Determine the [X, Y] coordinate at the center of the cell enclosing the given text.  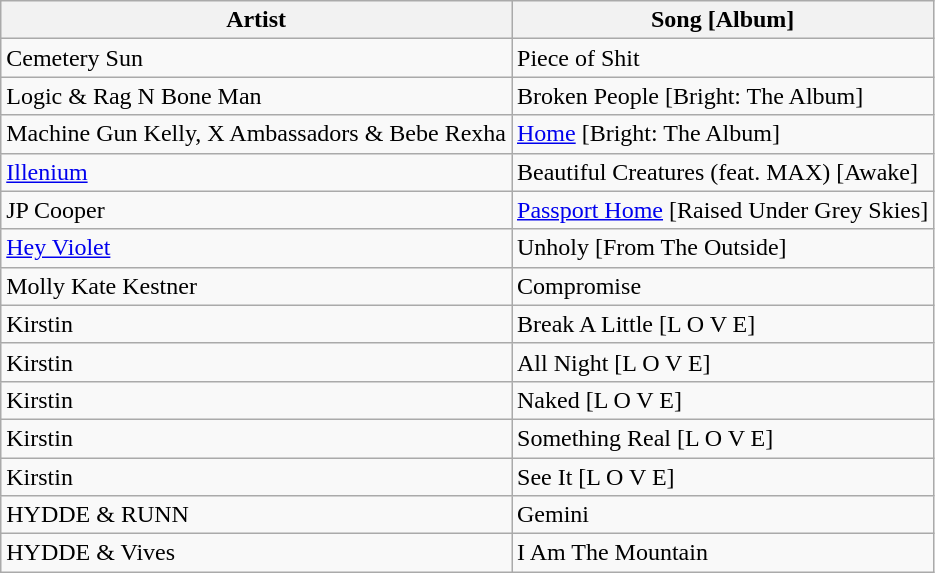
Artist [256, 20]
Broken People [Bright: The Album] [723, 96]
Break A Little [L O V E] [723, 324]
Beautiful Creatures (feat. MAX) [Awake] [723, 172]
Molly Kate Kestner [256, 286]
I Am The Mountain [723, 553]
See It [L O V E] [723, 477]
Home [Bright: The Album] [723, 134]
Something Real [L O V E] [723, 438]
All Night [L O V E] [723, 362]
Gemini [723, 515]
JP Cooper [256, 210]
Piece of Shit [723, 58]
Naked [L O V E] [723, 400]
Song [Album] [723, 20]
Cemetery Sun [256, 58]
Passport Home [Raised Under Grey Skies] [723, 210]
Compromise [723, 286]
Unholy [From The Outside] [723, 248]
Logic & Rag N Bone Man [256, 96]
Illenium [256, 172]
Hey Violet [256, 248]
Machine Gun Kelly, X Ambassadors & Bebe Rexha [256, 134]
HYDDE & RUNN [256, 515]
HYDDE & Vives [256, 553]
